Scan for the cell matching the given text and deliver its [X, Y] coordinate at center. 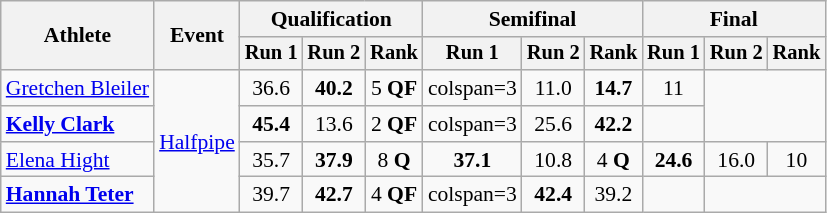
42.4 [554, 195]
16.0 [736, 160]
Halfpipe [197, 141]
Semifinal [532, 19]
Elena Hight [78, 160]
39.7 [272, 195]
Final [734, 19]
35.7 [272, 160]
11 [674, 88]
14.7 [614, 88]
8 Q [394, 160]
Event [197, 36]
25.6 [554, 124]
Kelly Clark [78, 124]
11.0 [554, 88]
42.7 [334, 195]
40.2 [334, 88]
4 Q [614, 160]
42.2 [614, 124]
Athlete [78, 36]
10.8 [554, 160]
Qualification [332, 19]
10 [797, 160]
Gretchen Bleiler [78, 88]
2 QF [394, 124]
5 QF [394, 88]
37.1 [472, 160]
Hannah Teter [78, 195]
13.6 [334, 124]
4 QF [394, 195]
24.6 [674, 160]
36.6 [272, 88]
45.4 [272, 124]
37.9 [334, 160]
39.2 [614, 195]
